Return the [X, Y] coordinate for the center point of the cell that contains the specified text.  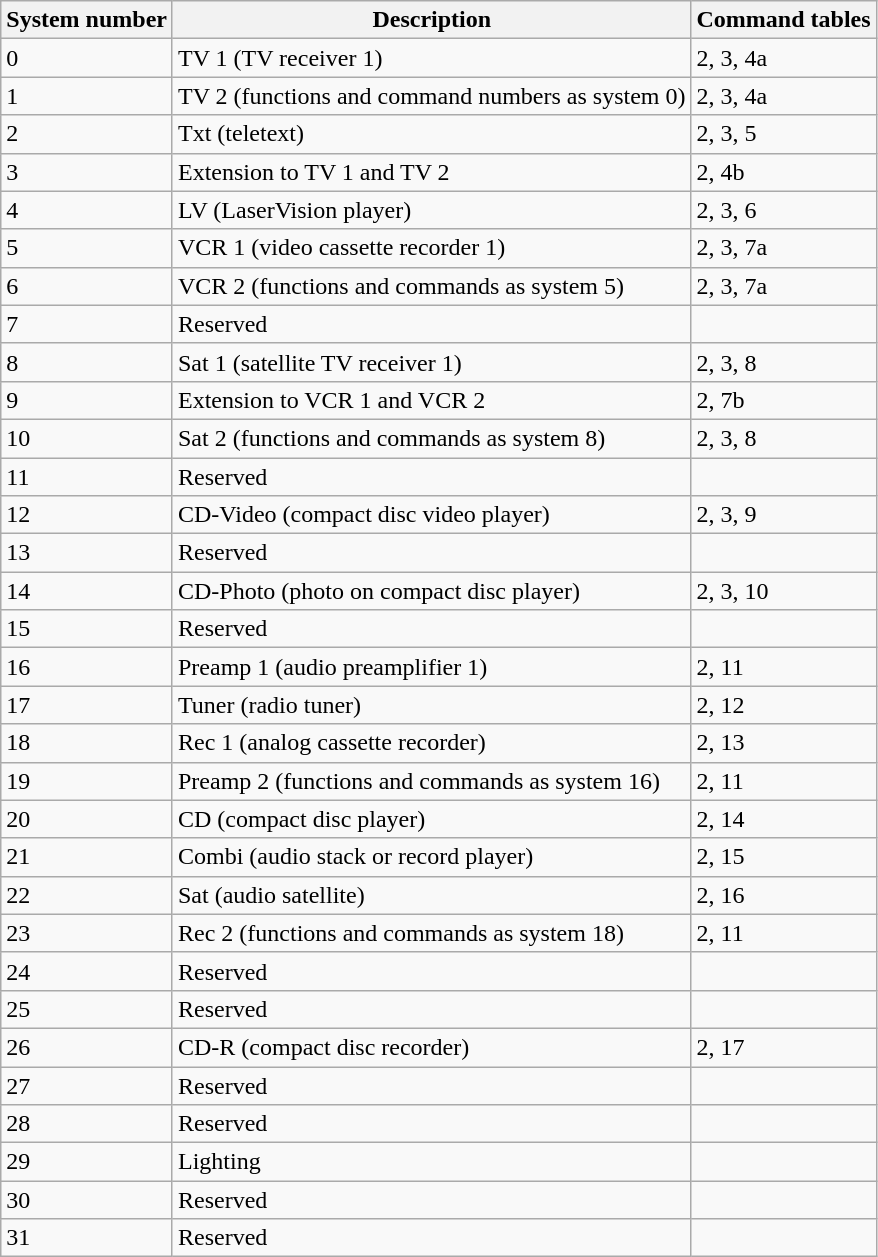
19 [87, 781]
2, 13 [784, 743]
30 [87, 1200]
22 [87, 895]
8 [87, 362]
20 [87, 819]
CD-Video (compact disc video player) [432, 515]
15 [87, 629]
2, 14 [784, 819]
13 [87, 553]
2, 17 [784, 1047]
27 [87, 1085]
System number [87, 20]
17 [87, 705]
16 [87, 667]
Sat (audio satellite) [432, 895]
Sat 2 (functions and commands as system 8) [432, 438]
Extension to TV 1 and TV 2 [432, 172]
2, 12 [784, 705]
2, 3, 5 [784, 134]
9 [87, 400]
VCR 2 (functions and commands as system 5) [432, 286]
2, 16 [784, 895]
25 [87, 1009]
2, 3, 6 [784, 210]
2, 3, 9 [784, 515]
TV 1 (TV receiver 1) [432, 58]
26 [87, 1047]
CD-R (compact disc recorder) [432, 1047]
0 [87, 58]
10 [87, 438]
2, 7b [784, 400]
Combi (audio stack or record player) [432, 857]
31 [87, 1238]
Preamp 1 (audio preamplifier 1) [432, 667]
LV (LaserVision player) [432, 210]
6 [87, 286]
23 [87, 933]
11 [87, 477]
VCR 1 (video cassette recorder 1) [432, 248]
14 [87, 591]
2, 15 [784, 857]
TV 2 (functions and command numbers as system 0) [432, 96]
29 [87, 1162]
28 [87, 1124]
2 [87, 134]
1 [87, 96]
CD-Photo (photo on compact disc player) [432, 591]
24 [87, 971]
18 [87, 743]
Command tables [784, 20]
2, 4b [784, 172]
Txt (teletext) [432, 134]
Extension to VCR 1 and VCR 2 [432, 400]
5 [87, 248]
CD (compact disc player) [432, 819]
Rec 1 (analog cassette recorder) [432, 743]
Tuner (radio tuner) [432, 705]
Rec 2 (functions and commands as system 18) [432, 933]
7 [87, 324]
4 [87, 210]
12 [87, 515]
Sat 1 (satellite TV receiver 1) [432, 362]
3 [87, 172]
Lighting [432, 1162]
Preamp 2 (functions and commands as system 16) [432, 781]
Description [432, 20]
21 [87, 857]
2, 3, 10 [784, 591]
